Return [X, Y] of the center of cell containing provided text 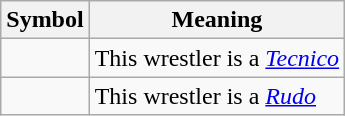
This wrestler is a Tecnico [216, 58]
Meaning [216, 20]
This wrestler is a Rudo [216, 96]
Symbol [45, 20]
